From the cell containing the given text, extract its center point as (x, y) coordinate. 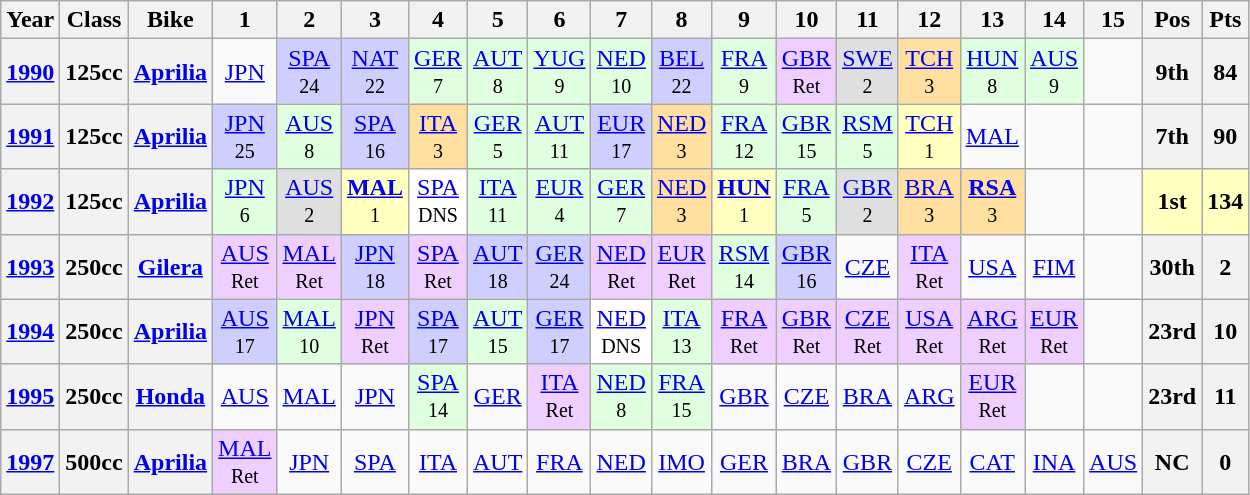
BRA3 (929, 202)
FRA5 (806, 202)
Class (94, 20)
3 (374, 20)
FRA (560, 462)
Gilera (170, 266)
90 (1226, 136)
NC (1172, 462)
ARGRet (992, 332)
1997 (30, 462)
GER24 (560, 266)
SWE2 (868, 72)
9th (1172, 72)
AUS9 (1054, 72)
GBR16 (806, 266)
NAT22 (374, 72)
Pts (1226, 20)
AUS2 (309, 202)
YUG9 (560, 72)
84 (1226, 72)
AUT11 (560, 136)
ITA13 (681, 332)
NED (621, 462)
1993 (30, 266)
BEL22 (681, 72)
JPN25 (245, 136)
SPA24 (309, 72)
15 (1114, 20)
SPA (374, 462)
GBR15 (806, 136)
JPNRet (374, 332)
AUT18 (498, 266)
EUR17 (621, 136)
7th (1172, 136)
AUSRet (245, 266)
14 (1054, 20)
Honda (170, 396)
AUS17 (245, 332)
INA (1054, 462)
1 (245, 20)
NEDRet (621, 266)
9 (744, 20)
USARet (929, 332)
AUT8 (498, 72)
RSM5 (868, 136)
SPA16 (374, 136)
ITA3 (438, 136)
CZERet (868, 332)
1992 (30, 202)
1st (1172, 202)
Bike (170, 20)
MAL1 (374, 202)
FIM (1054, 266)
FRA15 (681, 396)
NED10 (621, 72)
ARG (929, 396)
30th (1172, 266)
JPN18 (374, 266)
SPA14 (438, 396)
GBR2 (868, 202)
AUT15 (498, 332)
AUS8 (309, 136)
1994 (30, 332)
SPARet (438, 266)
1995 (30, 396)
5 (498, 20)
FRARet (744, 332)
TCH1 (929, 136)
7 (621, 20)
SPADNS (438, 202)
GER5 (498, 136)
RSA3 (992, 202)
NEDDNS (621, 332)
EUR4 (560, 202)
FRA9 (744, 72)
8 (681, 20)
1990 (30, 72)
USA (992, 266)
500cc (94, 462)
GER17 (560, 332)
JPN6 (245, 202)
RSM14 (744, 266)
HUN1 (744, 202)
Pos (1172, 20)
FRA12 (744, 136)
NED8 (621, 396)
ITA11 (498, 202)
0 (1226, 462)
6 (560, 20)
13 (992, 20)
SPA17 (438, 332)
134 (1226, 202)
CAT (992, 462)
TCH3 (929, 72)
Year (30, 20)
12 (929, 20)
IMO (681, 462)
1991 (30, 136)
HUN8 (992, 72)
ITA (438, 462)
AUT (498, 462)
MAL10 (309, 332)
4 (438, 20)
